Find where the given text appears and provide that cell's center as (x, y) coordinate. 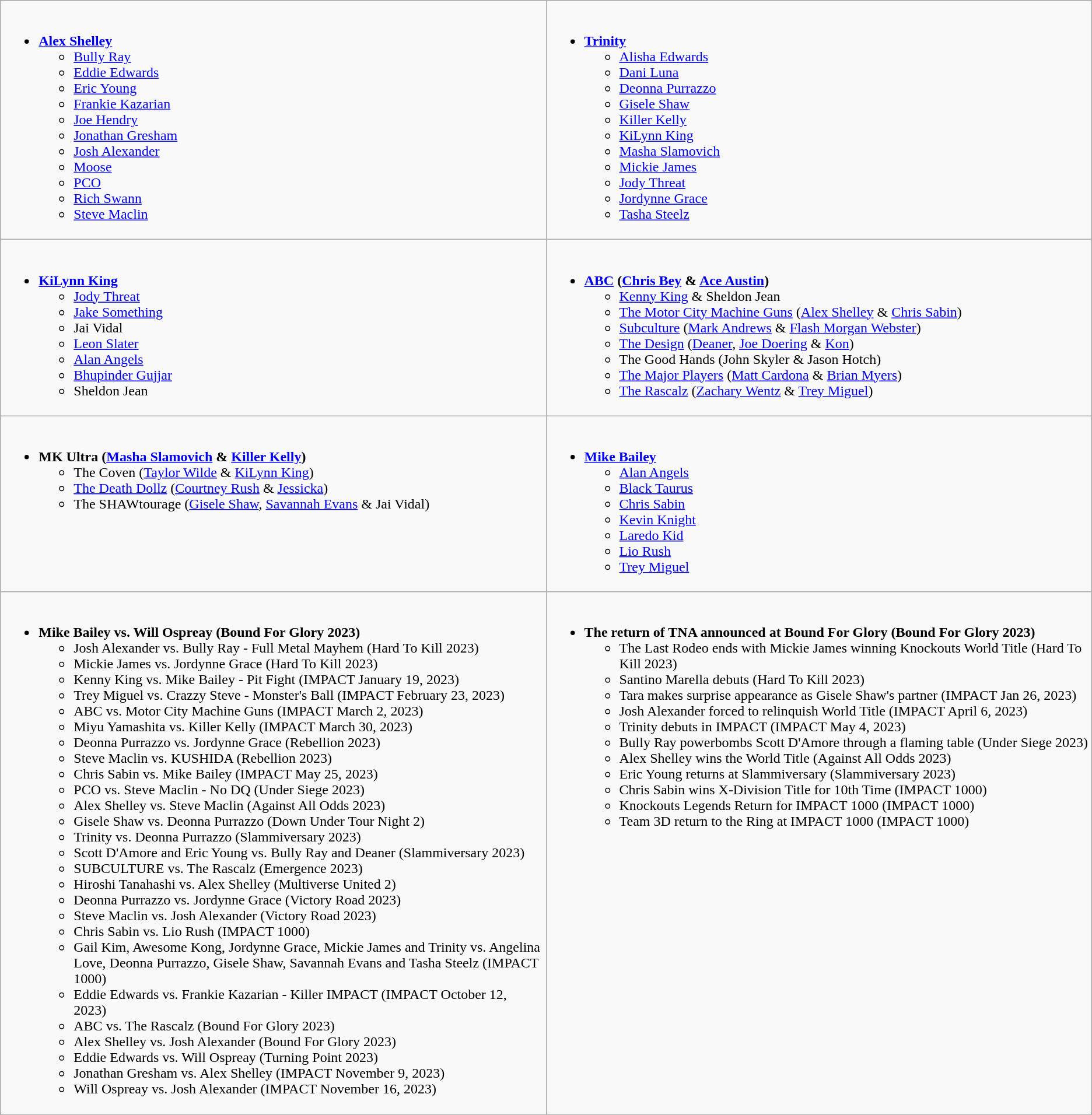
Mike Bailey Alan AngelsBlack TaurusChris SabinKevin KnightLaredo KidLio RushTrey Miguel (819, 504)
TrinityAlisha EdwardsDani LunaDeonna PurrazzoGisele ShawKiller KellyKiLynn KingMasha SlamovichMickie JamesJody ThreatJordynne GraceTasha Steelz (819, 120)
Alex ShelleyBully RayEddie EdwardsEric YoungFrankie KazarianJoe HendryJonathan GreshamJosh AlexanderMoosePCORich SwannSteve Maclin (273, 120)
KiLynn KingJody ThreatJake SomethingJai VidalLeon SlaterAlan AngelsBhupinder GujjarSheldon Jean (273, 328)
